Determine the [x, y] coordinate at the center of the cell enclosing the given text.  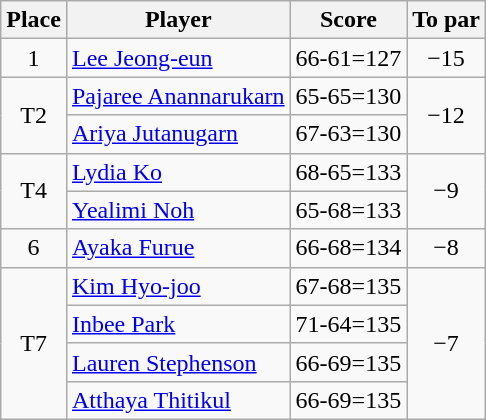
6 [34, 248]
T2 [34, 115]
Pajaree Anannarukarn [178, 96]
Yealimi Noh [178, 210]
66-68=134 [348, 248]
Ariya Jutanugarn [178, 134]
67-68=135 [348, 286]
−12 [446, 115]
T7 [34, 343]
68-65=133 [348, 172]
Ayaka Furue [178, 248]
−9 [446, 191]
−7 [446, 343]
Lydia Ko [178, 172]
To par [446, 20]
65-65=130 [348, 96]
67-63=130 [348, 134]
Atthaya Thitikul [178, 400]
−8 [446, 248]
T4 [34, 191]
Inbee Park [178, 324]
71-64=135 [348, 324]
Place [34, 20]
66-61=127 [348, 58]
Player [178, 20]
Score [348, 20]
−15 [446, 58]
65-68=133 [348, 210]
Lee Jeong-eun [178, 58]
1 [34, 58]
Kim Hyo-joo [178, 286]
Lauren Stephenson [178, 362]
